Search for the cell housing the specified text and yield its (X, Y) center coordinate. 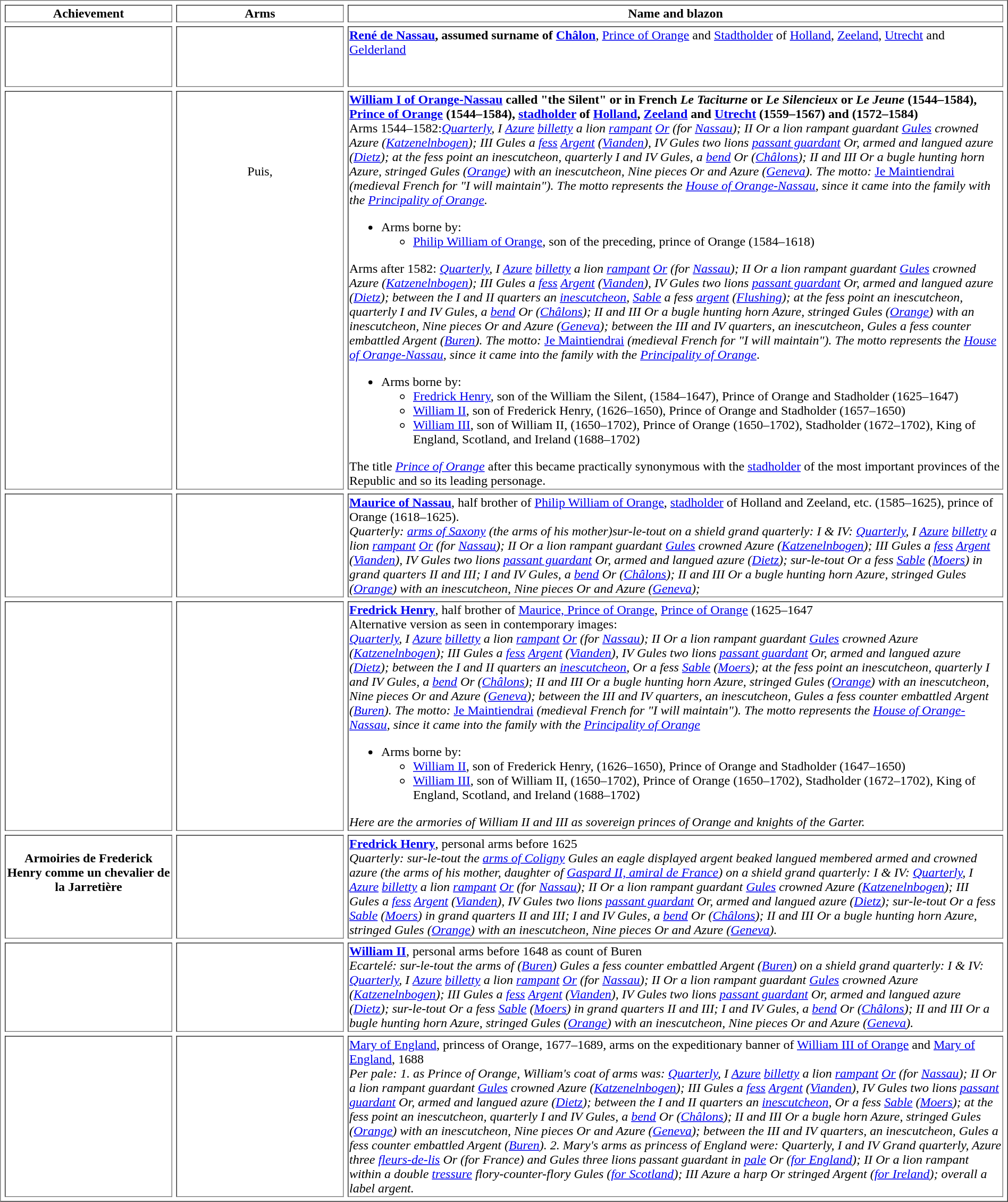
Achievement (88, 14)
Name and blazon (675, 14)
Armoiries de Frederick Henry comme un chevalier de la Jarretière (88, 887)
Arms (261, 14)
René de Nassau, assumed surname of Châlon, Prince of Orange and Stadtholder of Holland, Zeeland, Utrecht and Gelderland (675, 57)
Puis, (261, 290)
